Extract the (x, y) coordinate from the center of the cell holding the provided text.  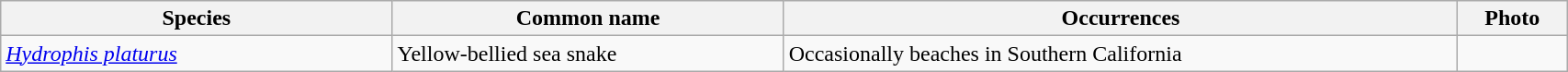
Hydrophis platurus (197, 54)
Species (197, 18)
Photo (1512, 18)
Occurrences (1121, 18)
Occasionally beaches in Southern California (1121, 54)
Common name (588, 18)
Yellow-bellied sea snake (588, 54)
